Search for the cell housing the specified text and yield its [X, Y] center coordinate. 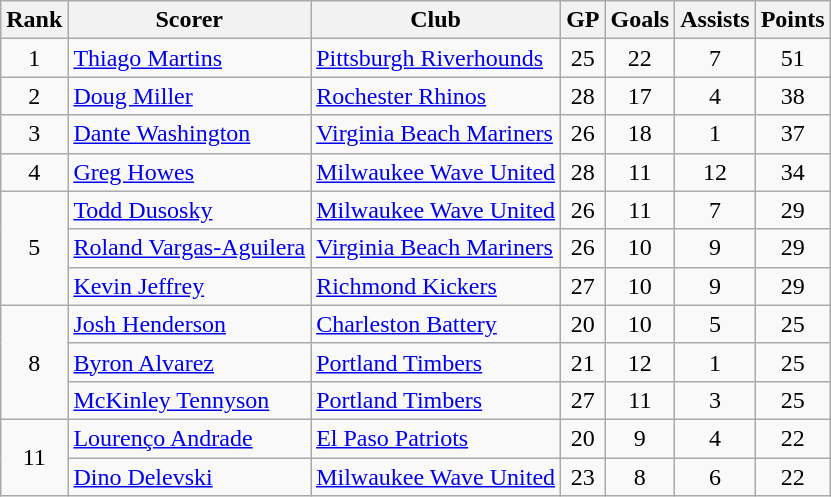
Goals [640, 20]
17 [640, 96]
Josh Henderson [190, 324]
GP [583, 20]
Assists [715, 20]
Pittsburgh Riverhounds [436, 58]
Lourenço Andrade [190, 438]
Dante Washington [190, 134]
Kevin Jeffrey [190, 286]
Greg Howes [190, 172]
18 [640, 134]
Charleston Battery [436, 324]
6 [715, 477]
21 [583, 362]
Todd Dusosky [190, 210]
51 [792, 58]
Dino Delevski [190, 477]
Richmond Kickers [436, 286]
Points [792, 20]
2 [34, 96]
Rochester Rhinos [436, 96]
Thiago Martins [190, 58]
23 [583, 477]
McKinley Tennyson [190, 400]
37 [792, 134]
38 [792, 96]
Byron Alvarez [190, 362]
34 [792, 172]
Rank [34, 20]
Doug Miller [190, 96]
Club [436, 20]
Scorer [190, 20]
Roland Vargas-Aguilera [190, 248]
El Paso Patriots [436, 438]
